Find where the given text appears and provide that cell's center as [x, y] coordinate. 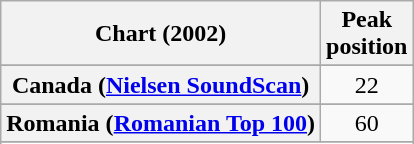
60 [367, 123]
22 [367, 85]
Canada (Nielsen SoundScan) [161, 85]
Peakposition [367, 34]
Chart (2002) [161, 34]
Romania (Romanian Top 100) [161, 123]
